From the cell containing the given text, extract its center point as [X, Y] coordinate. 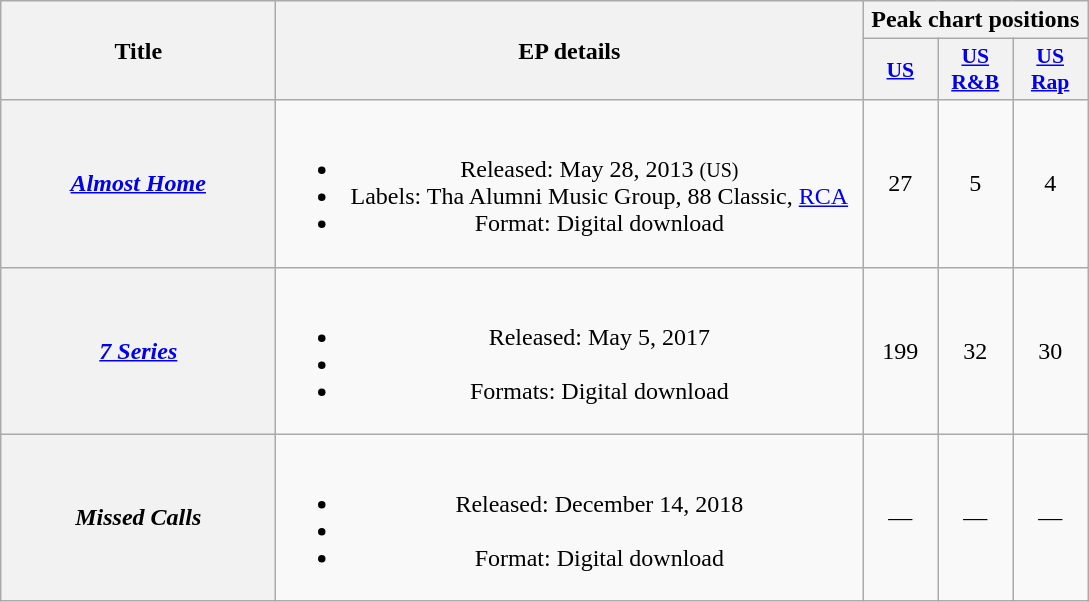
US Rap [1050, 70]
US R&B [976, 70]
Released: December 14, 2018Format: Digital download [570, 518]
Released: May 5, 2017Formats: Digital download [570, 350]
Peak chart positions [976, 20]
Almost Home [138, 184]
Title [138, 50]
27 [900, 184]
Missed Calls [138, 518]
7 Series [138, 350]
199 [900, 350]
4 [1050, 184]
Released: May 28, 2013 (US)Labels: Tha Alumni Music Group, 88 Classic, RCAFormat: Digital download [570, 184]
32 [976, 350]
30 [1050, 350]
EP details [570, 50]
5 [976, 184]
US [900, 70]
